Search for the cell housing the specified text and yield its [x, y] center coordinate. 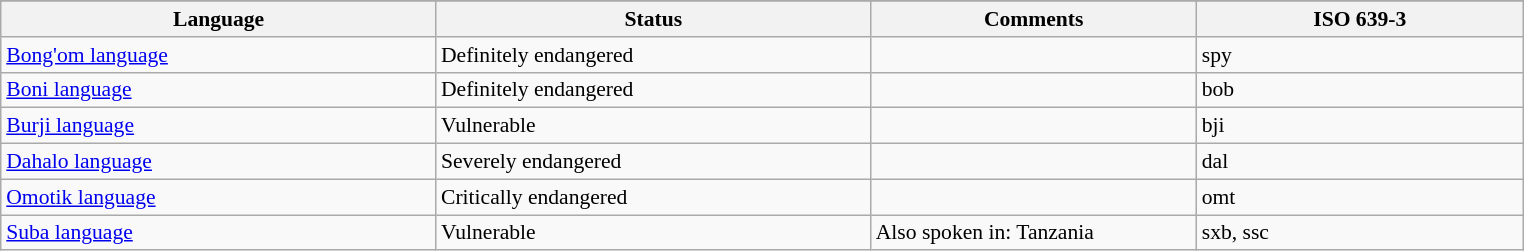
bji [1360, 126]
Language [218, 19]
omt [1360, 197]
Also spoken in: Tanzania [1034, 232]
Bong'om language [218, 54]
Omotik language [218, 197]
bob [1360, 90]
Status [654, 19]
Severely endangered [654, 161]
Boni language [218, 90]
Suba language [218, 232]
Burji language [218, 126]
Dahalo language [218, 161]
Comments [1034, 19]
dal [1360, 161]
ISO 639-3 [1360, 19]
Critically endangered [654, 197]
sxb, ssc [1360, 232]
spy [1360, 54]
